From the cell containing the given text, extract its center point as (X, Y) coordinate. 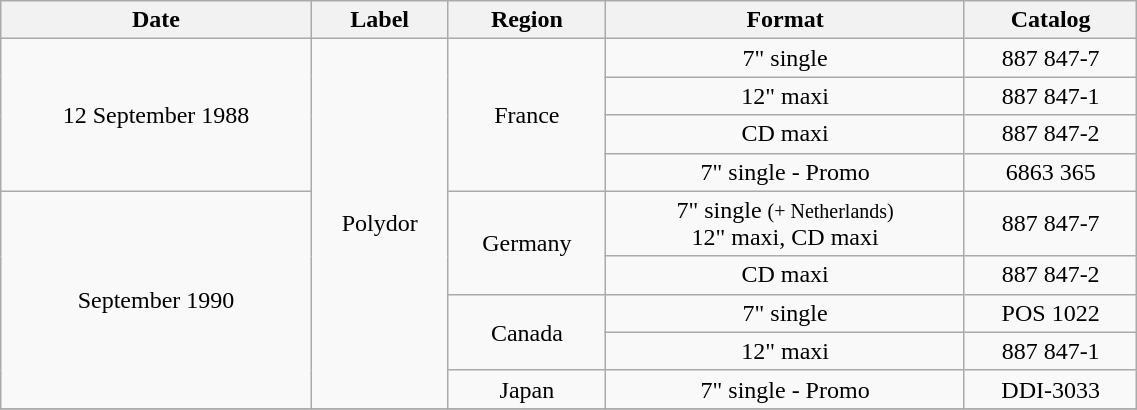
12 September 1988 (156, 115)
France (527, 115)
Canada (527, 332)
Label (380, 20)
Format (786, 20)
6863 365 (1050, 172)
Date (156, 20)
Polydor (380, 224)
7" single (+ Netherlands) 12" maxi, CD maxi (786, 224)
September 1990 (156, 300)
POS 1022 (1050, 313)
Region (527, 20)
Catalog (1050, 20)
DDI-3033 (1050, 389)
Germany (527, 242)
Japan (527, 389)
